Scan for the cell matching the given text and deliver its [x, y] coordinate at center. 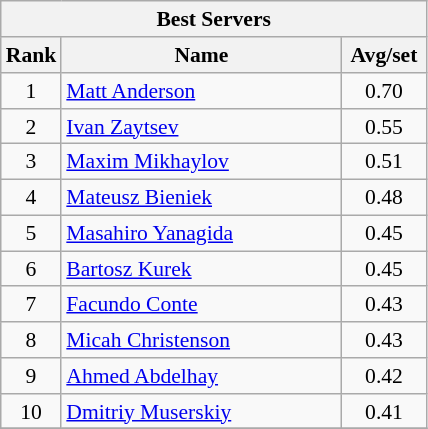
6 [32, 269]
0.42 [384, 376]
5 [32, 233]
Name [201, 55]
0.70 [384, 91]
Micah Christenson [201, 340]
3 [32, 162]
Facundo Conte [201, 304]
10 [32, 411]
Mateusz Bieniek [201, 197]
4 [32, 197]
Rank [32, 55]
0.55 [384, 126]
Dmitriy Muserskiy [201, 411]
9 [32, 376]
0.41 [384, 411]
Ivan Zaytsev [201, 126]
8 [32, 340]
0.51 [384, 162]
1 [32, 91]
Avg/set [384, 55]
Maxim Mikhaylov [201, 162]
2 [32, 126]
Masahiro Yanagida [201, 233]
Best Servers [214, 19]
0.48 [384, 197]
Matt Anderson [201, 91]
7 [32, 304]
Ahmed Abdelhay [201, 376]
Bartosz Kurek [201, 269]
